Return the (X, Y) coordinate for the center point of the cell that contains the specified text.  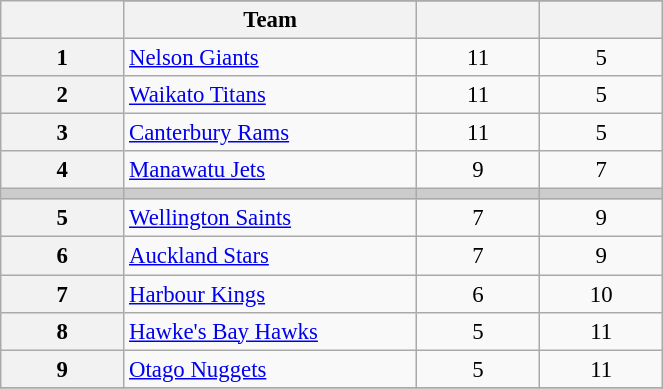
Manawatu Jets (270, 170)
Waikato Titans (270, 95)
Otago Nuggets (270, 369)
Auckland Stars (270, 256)
3 (62, 133)
2 (62, 95)
Nelson Giants (270, 58)
1 (62, 58)
4 (62, 170)
Harbour Kings (270, 294)
Canterbury Rams (270, 133)
Hawke's Bay Hawks (270, 331)
10 (602, 294)
8 (62, 331)
Team (270, 20)
Wellington Saints (270, 219)
